Detect which cell encompasses the target text, then output its [x, y] center coordinate. 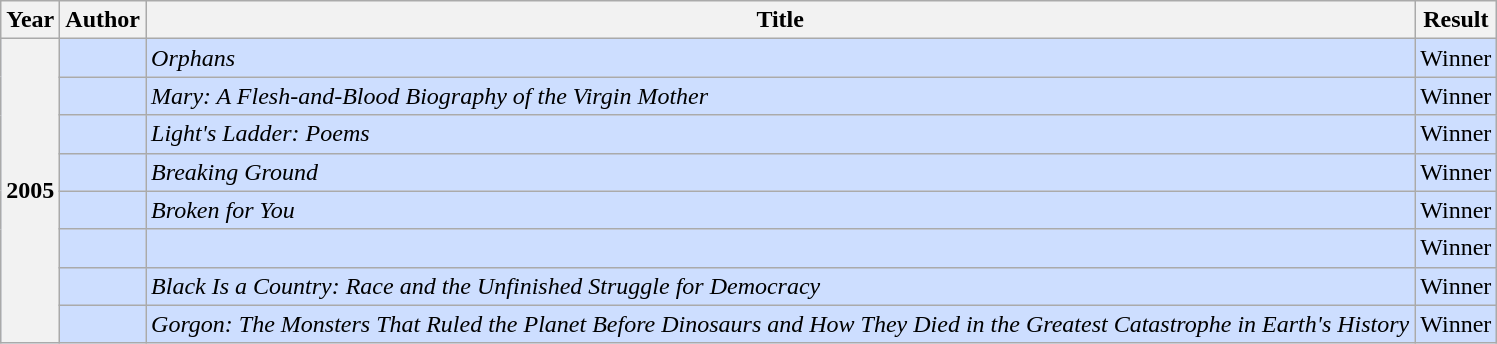
Year [30, 20]
Orphans [780, 58]
Black Is a Country: Race and the Unfinished Struggle for Democracy [780, 286]
Title [780, 20]
Breaking Ground [780, 172]
Light's Ladder: Poems [780, 134]
Mary: A Flesh-and-Blood Biography of the Virgin Mother [780, 96]
Author [103, 20]
Broken for You [780, 210]
2005 [30, 191]
Result [1456, 20]
Gorgon: The Monsters That Ruled the Planet Before Dinosaurs and How They Died in the Greatest Catastrophe in Earth's History [780, 324]
